Return the [X, Y] coordinate for the center point of the cell that contains the specified text.  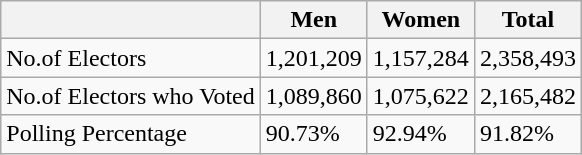
1,201,209 [314, 58]
2,358,493 [528, 58]
90.73% [314, 134]
Men [314, 20]
91.82% [528, 134]
1,075,622 [420, 96]
1,089,860 [314, 96]
No.of Electors who Voted [130, 96]
Polling Percentage [130, 134]
Total [528, 20]
2,165,482 [528, 96]
1,157,284 [420, 58]
Women [420, 20]
No.of Electors [130, 58]
92.94% [420, 134]
